Find where the given text appears and provide that cell's center as [x, y] coordinate. 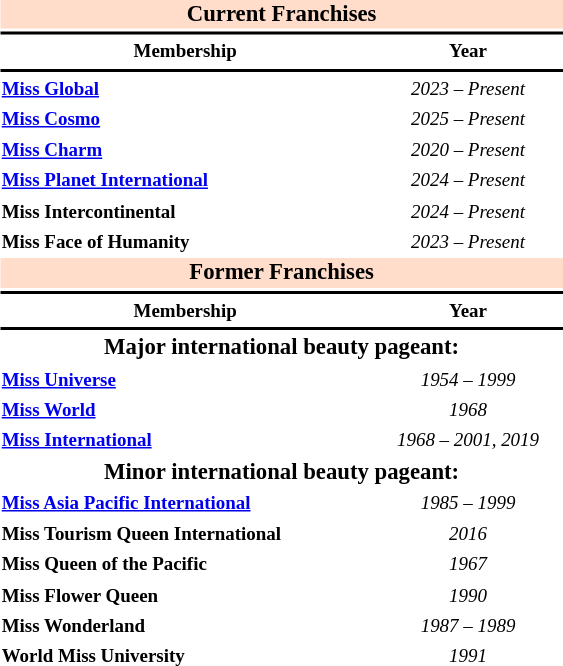
Miss Global [185, 89]
Miss Planet International [185, 181]
Miss Tourism Queen International [185, 534]
Miss Face of Humanity [185, 242]
2020 – Present [468, 150]
Miss Universe [185, 379]
Miss Wonderland [185, 626]
2025 – Present [468, 119]
Miss Asia Pacific International [185, 503]
Miss World [185, 410]
Miss Queen of the Pacific [185, 565]
Miss Charm [185, 150]
Minor international beauty pageant: [282, 472]
1968 [468, 410]
1990 [468, 595]
1987 – 1989 [468, 626]
1954 – 1999 [468, 379]
Miss International [185, 441]
Current Franchises [282, 14]
Miss Cosmo [185, 119]
1968 – 2001, 2019 [468, 441]
Major international beauty pageant: [282, 348]
Former Franchises [282, 274]
Miss Intercontinental [185, 211]
1967 [468, 565]
Miss Flower Queen [185, 595]
1985 – 1999 [468, 503]
2016 [468, 534]
